Find where the given text appears and provide that cell's center as (X, Y) coordinate. 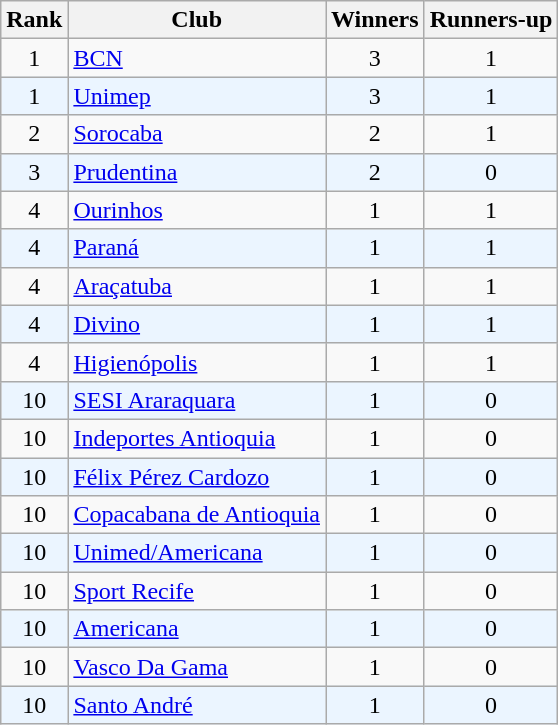
Félix Pérez Cardozo (197, 477)
Rank (34, 20)
Winners (376, 20)
Indeportes Antioquia (197, 438)
Higienópolis (197, 362)
Divino (197, 324)
BCN (197, 58)
Unimed/Americana (197, 553)
Ourinhos (197, 210)
Americana (197, 629)
SESI Araraquara (197, 400)
Unimep (197, 96)
Paraná (197, 248)
Araçatuba (197, 286)
Prudentina (197, 172)
Club (197, 20)
Santo André (197, 705)
Vasco Da Gama (197, 667)
Copacabana de Antioquia (197, 515)
Runners-up (491, 20)
Sorocaba (197, 134)
Sport Recife (197, 591)
